Pinpoint the cell where the given text exists, returning its [x, y] midpoint coordinate. 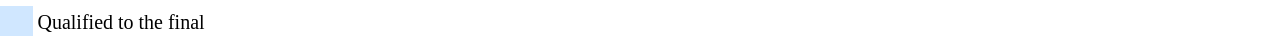
Qualified to the final [660, 21]
